From the cell containing the given text, extract its center point as (x, y) coordinate. 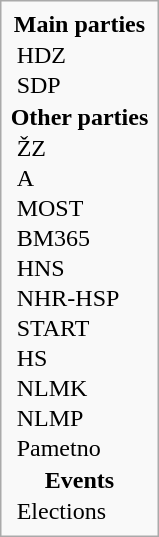
NLMK (80, 388)
BM365 (80, 238)
NHR-HSP (80, 298)
NLMP (80, 418)
Main parties (80, 24)
Other parties (80, 117)
A (80, 178)
START (80, 328)
SDP (80, 86)
Events (80, 480)
MOST (80, 208)
Elections (80, 512)
ŽZ (80, 148)
Pametno (80, 448)
HNS (80, 268)
HS (80, 358)
HDZ (80, 56)
